Determine the (X, Y) coordinate at the center of the cell enclosing the given text.  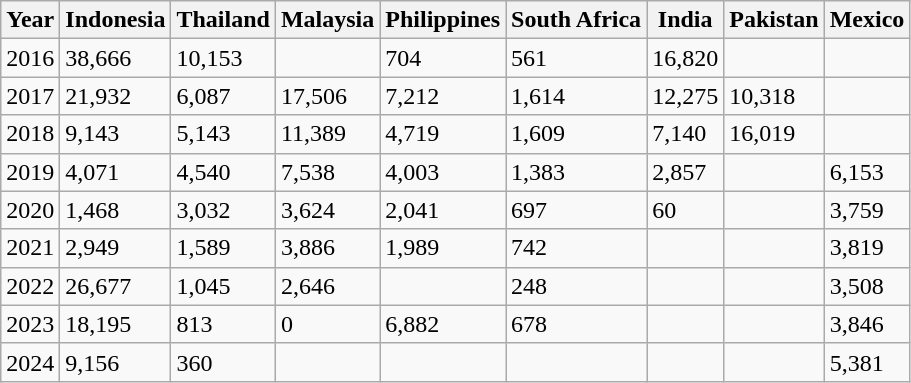
South Africa (576, 20)
3,886 (327, 248)
4,003 (443, 172)
2017 (30, 96)
2018 (30, 134)
1,989 (443, 248)
6,153 (867, 172)
6,087 (223, 96)
3,624 (327, 210)
2,857 (686, 172)
4,540 (223, 172)
12,275 (686, 96)
9,156 (116, 362)
704 (443, 58)
2,041 (443, 210)
2022 (30, 286)
1,468 (116, 210)
2023 (30, 324)
5,143 (223, 134)
India (686, 20)
2,646 (327, 286)
Indonesia (116, 20)
248 (576, 286)
360 (223, 362)
1,609 (576, 134)
1,045 (223, 286)
10,318 (774, 96)
18,195 (116, 324)
5,381 (867, 362)
813 (223, 324)
10,153 (223, 58)
1,383 (576, 172)
697 (576, 210)
6,882 (443, 324)
1,589 (223, 248)
Thailand (223, 20)
678 (576, 324)
16,019 (774, 134)
2020 (30, 210)
2024 (30, 362)
Mexico (867, 20)
0 (327, 324)
21,932 (116, 96)
Pakistan (774, 20)
3,819 (867, 248)
38,666 (116, 58)
1,614 (576, 96)
561 (576, 58)
4,719 (443, 134)
3,846 (867, 324)
7,538 (327, 172)
742 (576, 248)
17,506 (327, 96)
3,032 (223, 210)
2,949 (116, 248)
11,389 (327, 134)
7,212 (443, 96)
3,508 (867, 286)
2019 (30, 172)
4,071 (116, 172)
16,820 (686, 58)
Year (30, 20)
26,677 (116, 286)
Malaysia (327, 20)
Philippines (443, 20)
2016 (30, 58)
2021 (30, 248)
60 (686, 210)
7,140 (686, 134)
9,143 (116, 134)
3,759 (867, 210)
